Return the [X, Y] coordinate for the center point of the cell that contains the specified text.  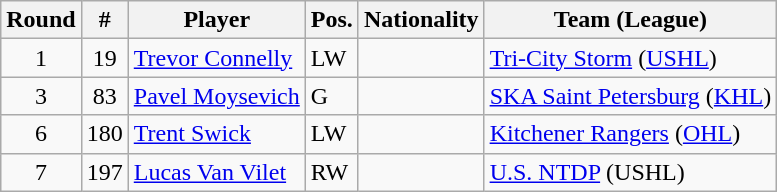
197 [104, 172]
Nationality [421, 20]
180 [104, 134]
1 [41, 58]
Kitchener Rangers (OHL) [630, 134]
Pos. [332, 20]
3 [41, 96]
Team (League) [630, 20]
Round [41, 20]
83 [104, 96]
6 [41, 134]
7 [41, 172]
Pavel Moysevich [216, 96]
RW [332, 172]
SKA Saint Petersburg (KHL) [630, 96]
Trevor Connelly [216, 58]
19 [104, 58]
# [104, 20]
G [332, 96]
Player [216, 20]
Tri-City Storm (USHL) [630, 58]
Trent Swick [216, 134]
Lucas Van Vilet [216, 172]
U.S. NTDP (USHL) [630, 172]
